Determine the (x, y) coordinate at the center of the cell enclosing the given text.  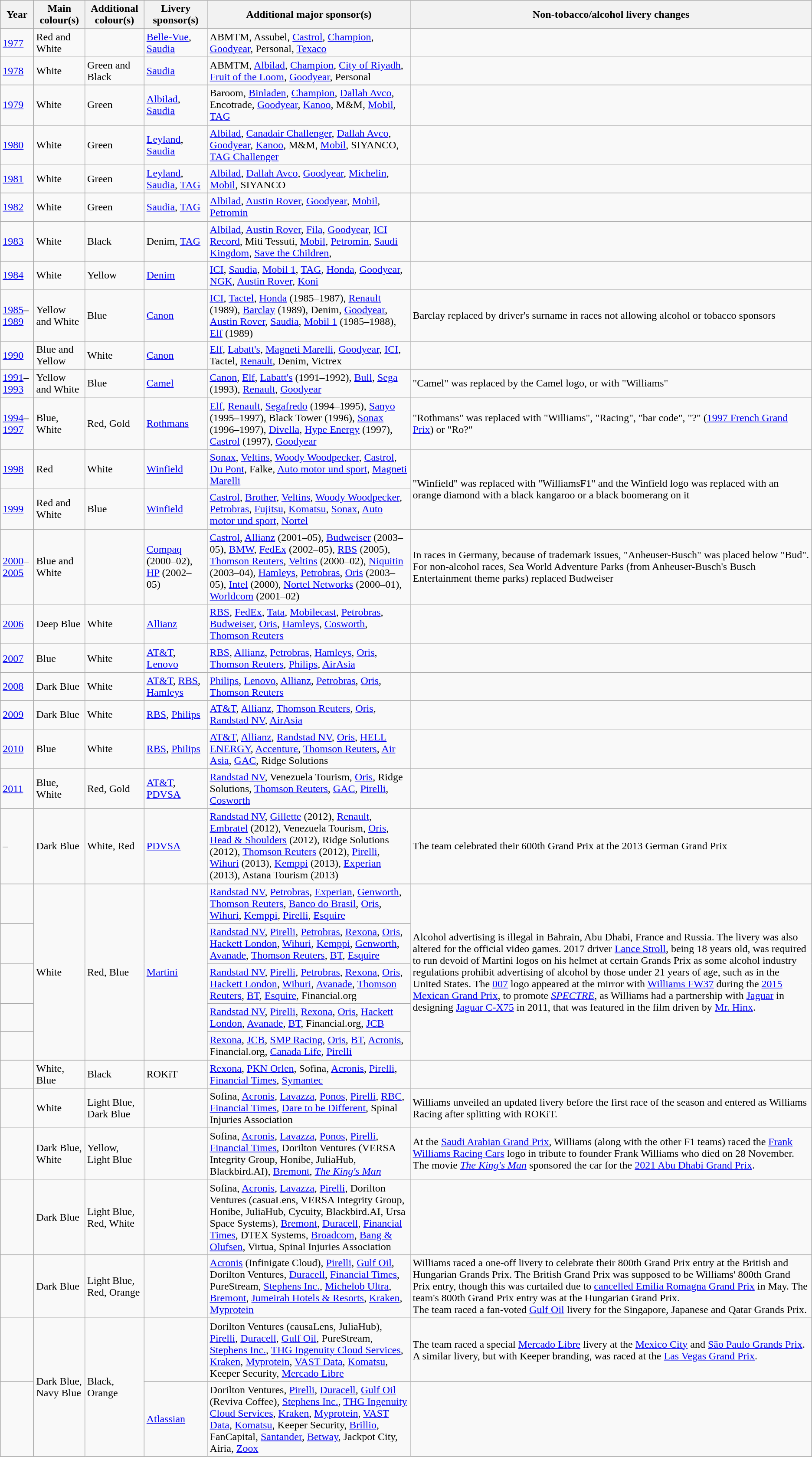
Albilad, Austin Rover, Fila, Goodyear, ICI Record, Miti Tessuti, Mobil, Petromin, Saudi Kingdom, Save the Children, (309, 241)
Green and Black (115, 71)
Blue and Yellow (59, 355)
1982 (17, 207)
Randstad NV, Venezuela Tourism, Oris, Ridge Solutions, Thomson Reuters, GAC, Pirelli, Cosworth (309, 789)
Red, Blue (115, 972)
Albilad, Canadair Challenger, Dallah Avco, Goodyear, Kanoo, M&M, Mobil, SIYANCO, TAG Challenger (309, 145)
1977 (17, 43)
Barclay replaced by driver's surname in races not allowing alcohol or tobacco sponsors (611, 315)
"Camel" was replaced by the Camel logo, or with "Williams" (611, 383)
Allianz (176, 624)
Yellow (115, 275)
Blue and White (59, 566)
2011 (17, 789)
2007 (17, 658)
Year (17, 15)
1983 (17, 241)
Martini (176, 972)
Non-tobacco/alcohol livery changes (611, 15)
White, Blue (59, 1074)
The team celebrated their 600th Grand Prix at the 2013 German Grand Prix (611, 846)
Albilad, Austin Rover, Goodyear, Mobil, Petromin (309, 207)
2000–2005 (17, 566)
– (17, 846)
PDVSA (176, 846)
2009 (17, 715)
1984 (17, 275)
Belle-Vue, Saudia (176, 43)
Black, Orange (115, 1387)
1978 (17, 71)
ROKiT (176, 1074)
Atlassian (176, 1419)
Philips, Lenovo, Allianz, Petrobras, Oris, Thomson Reuters (309, 686)
Dark Blue, White (59, 1154)
Livery sponsor(s) (176, 15)
Leyland, Saudia (176, 145)
Additional major sponsor(s) (309, 15)
Albilad, Dallah Avco, Goodyear, Michelin, Mobil, SIYANCO (309, 179)
1994–1997 (17, 423)
Albilad, Saudia (176, 105)
1979 (17, 105)
ABMTM, Albilad, Champion, City of Riyadh, Fruit of the Loom, Goodyear, Personal (309, 71)
1980 (17, 145)
Randstad NV, Pirelli, Petrobras, Rexona, Oris, Hackett London, Wihuri, Kemppi, Genworth, Avanade, Thomson Reuters, BT, Esquire (309, 943)
Compaq (2000–02), HP (2002–05) (176, 566)
ICI, Saudia, Mobil 1, TAG, Honda, Goodyear, NGK, Austin Rover, Koni (309, 275)
1999 (17, 509)
Leyland, Saudia, TAG (176, 179)
Sonax, Veltins, Woody Woodpecker, Castrol, Du Pont, Falke, Auto motor und sport, Magneti Marelli (309, 469)
Randstad NV, Petrobras, Experian, Genworth, Thomson Reuters, Banco do Brasil, Oris, Wihuri, Kemppi, Pirelli, Esquire (309, 904)
Light Blue, Dark Blue (115, 1108)
ABMTM, Assubel, Castrol, Champion, Goodyear, Personal, Texaco (309, 43)
1981 (17, 179)
Camel (176, 383)
Light Blue, Red, White (115, 1217)
AT&T, RBS, Hamleys (176, 686)
Williams unveiled an updated livery before the first race of the season and entered as Williams Racing after splitting with ROKiT. (611, 1108)
1998 (17, 469)
"Winfield" was replaced with "WilliamsF1" and the Winfield logo was replaced with an orange diamond with a black kangaroo or a black boomerang on it (611, 489)
AT&T, Allianz, Randstad NV, Oris, HELL ENERGY, Accenture, Thomson Reuters, Air Asia, GAC, Ridge Solutions (309, 749)
Rexona, JCB, SMP Racing, Oris, BT, Acronis, Financial.org, Canada Life, Pirelli (309, 1045)
Additional colour(s) (115, 15)
Dark Blue, Navy Blue (59, 1387)
2006 (17, 624)
White, Red (115, 846)
Canon, Elf, Labatt's (1991–1992), Bull, Sega (1993), Renault, Goodyear (309, 383)
Light Blue, Red, Orange (115, 1287)
Denim, TAG (176, 241)
"Rothmans" was replaced with "Williams", "Racing", "bar code", "?" (1997 French Grand Prix) or "Ro?" (611, 423)
AT&T, Allianz, Thomson Reuters, Oris, Randstad NV, AirAsia (309, 715)
Baroom, Binladen, Champion, Dallah Avco, Encotrade, Goodyear, Kanoo, M&M, Mobil, TAG (309, 105)
Randstad NV, Pirelli, Rexona, Oris, Hackett London, Avanade, BT, Financial.org, JCB (309, 1018)
Yellow, Light Blue (115, 1154)
Sofina, Acronis, Lavazza, Ponos, Pirelli, RBC, Financial Times, Dare to be Different, Spinal Injuries Association (309, 1108)
RBS, Allianz, Petrobras, Hamleys, Oris, Thomson Reuters, Philips, AirAsia (309, 658)
1985–1989 (17, 315)
Saudia, TAG (176, 207)
Elf, Labatt's, Magneti Marelli, Goodyear, ICI, Tactel, Renault, Denim, Victrex (309, 355)
1991–1993 (17, 383)
Red (59, 469)
Rexona, PKN Orlen, Sofina, Acronis, Pirelli, Financial Times, Symantec (309, 1074)
Rothmans (176, 423)
Main colour(s) (59, 15)
AT&T, PDVSA (176, 789)
Elf, Renault, Segafredo (1994–1995), Sanyo (1995–1997), Black Tower (1996), Sonax (1996–1997), Divella, Hype Energy (1997), Castrol (1997), Goodyear (309, 423)
2010 (17, 749)
Deep Blue (59, 624)
Castrol, Brother, Veltins, Woody Woodpecker, Petrobras, Fujitsu, Komatsu, Sonax, Auto motor und sport, Nortel (309, 509)
2008 (17, 686)
Randstad NV, Pirelli, Petrobras, Rexona, Oris, Hackett London, Wihuri, Avanade, Thomson Reuters, BT, Esquire, Financial.org (309, 983)
Denim (176, 275)
Saudia (176, 71)
1990 (17, 355)
ICI, Tactel, Honda (1985–1987), Renault (1989), Barclay (1989), Denim, Goodyear, Austin Rover, Saudia, Mobil 1 (1985–1988), Elf (1989) (309, 315)
RBS, FedEx, Tata, Mobilecast, Petrobras, Budweiser, Oris, Hamleys, Cosworth, Thomson Reuters (309, 624)
AT&T, Lenovo (176, 658)
